Scan for the cell matching the given text and deliver its [x, y] coordinate at center. 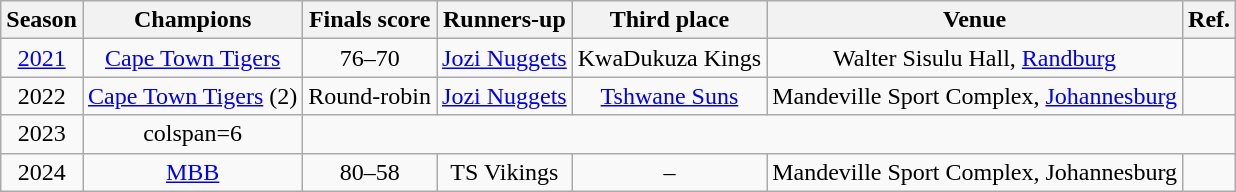
2022 [42, 96]
Runners-up [505, 20]
Walter Sisulu Hall, Randburg [975, 58]
Season [42, 20]
KwaDukuza Kings [669, 58]
Champions [192, 20]
2024 [42, 172]
Third place [669, 20]
TS Vikings [505, 172]
Cape Town Tigers (2) [192, 96]
Finals score [370, 20]
Round-robin [370, 96]
Cape Town Tigers [192, 58]
– [669, 172]
Tshwane Suns [669, 96]
2023 [42, 134]
2021 [42, 58]
Venue [975, 20]
76–70 [370, 58]
colspan=6 [192, 134]
Ref. [1210, 20]
MBB [192, 172]
80–58 [370, 172]
